Provide the [x, y] coordinate of the cell's center where the given text is located.  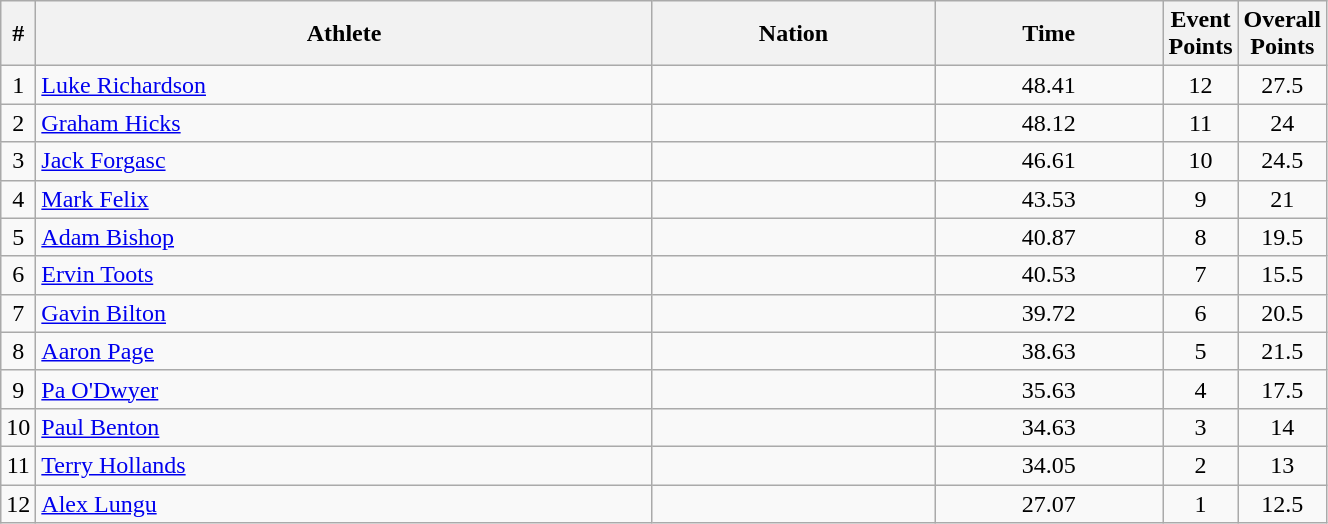
40.53 [1049, 275]
Pa O'Dwyer [344, 389]
19.5 [1282, 237]
38.63 [1049, 351]
48.41 [1049, 85]
Alex Lungu [344, 503]
40.87 [1049, 237]
21 [1282, 199]
34.05 [1049, 465]
Ervin Toots [344, 275]
13 [1282, 465]
27.07 [1049, 503]
15.5 [1282, 275]
24 [1282, 123]
Athlete [344, 34]
43.53 [1049, 199]
Jack Forgasc [344, 161]
Mark Felix [344, 199]
Overall Points [1282, 34]
39.72 [1049, 313]
35.63 [1049, 389]
Adam Bishop [344, 237]
Luke Richardson [344, 85]
12.5 [1282, 503]
Graham Hicks [344, 123]
14 [1282, 427]
17.5 [1282, 389]
Paul Benton [344, 427]
Aaron Page [344, 351]
Time [1049, 34]
20.5 [1282, 313]
Terry Hollands [344, 465]
Gavin Bilton [344, 313]
48.12 [1049, 123]
# [18, 34]
Nation [793, 34]
24.5 [1282, 161]
46.61 [1049, 161]
34.63 [1049, 427]
27.5 [1282, 85]
Event Points [1200, 34]
21.5 [1282, 351]
